Capture the cell that displays the provided text and extract its (X, Y) central coordinate. 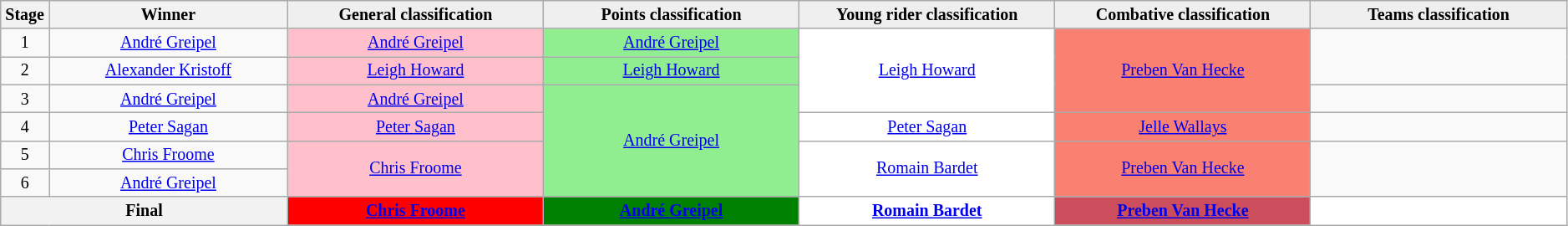
Teams classification (1439, 15)
2 (25, 70)
Alexander Kristoff (169, 70)
5 (25, 154)
General classification (415, 15)
Jelle Wallays (1183, 127)
3 (25, 99)
Points classification (671, 15)
6 (25, 182)
Stage (25, 15)
Young rider classification (927, 15)
Final (145, 211)
1 (25, 44)
Combative classification (1183, 15)
Winner (169, 15)
4 (25, 127)
